Find where the given text appears and provide that cell's center as (x, y) coordinate. 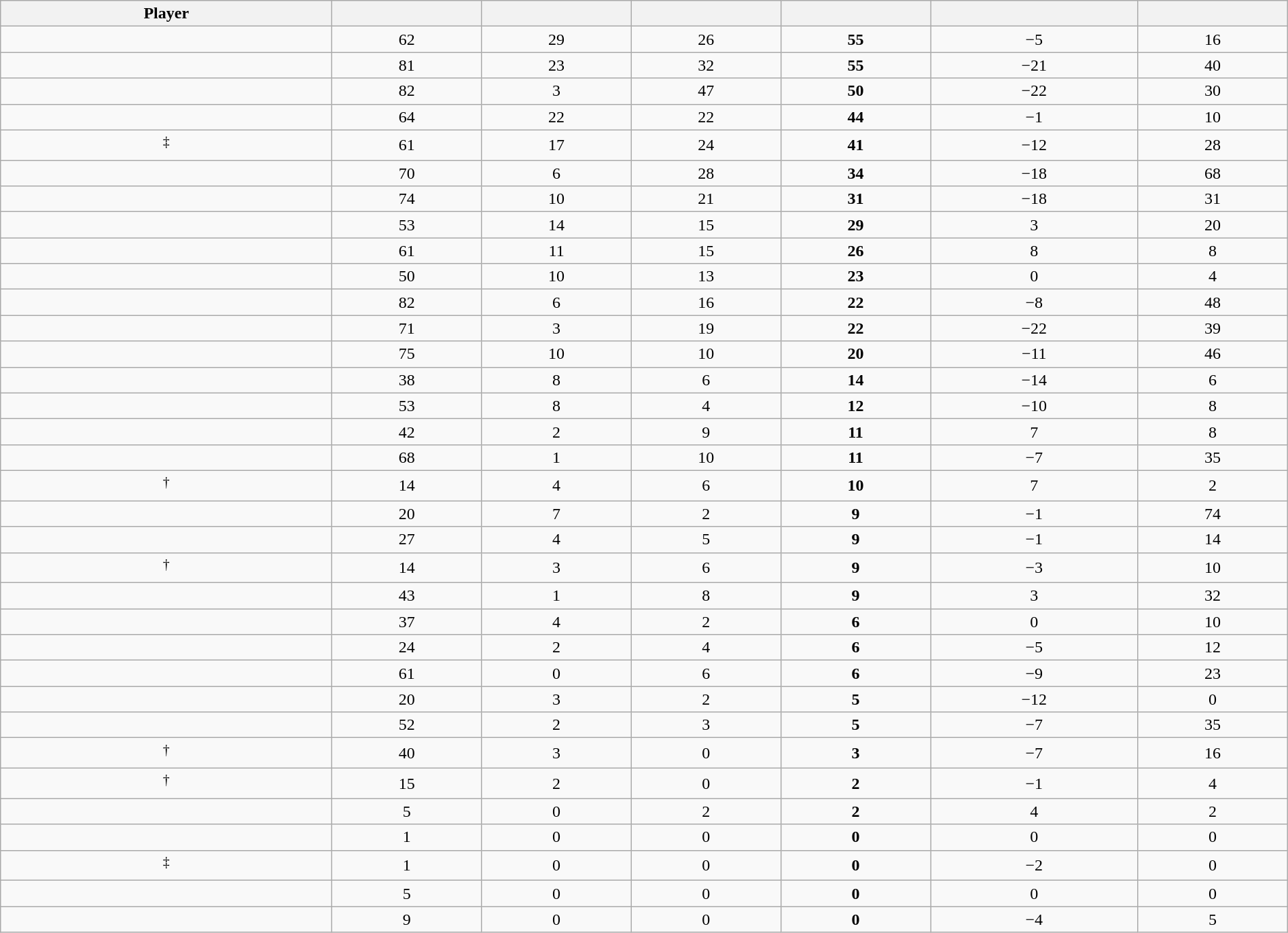
−10 (1034, 406)
−3 (1034, 568)
47 (706, 91)
13 (706, 277)
39 (1213, 328)
48 (1213, 302)
71 (407, 328)
43 (407, 596)
62 (407, 39)
34 (855, 173)
−2 (1034, 866)
64 (407, 117)
42 (407, 432)
19 (706, 328)
30 (1213, 91)
−8 (1034, 302)
41 (855, 145)
44 (855, 117)
−4 (1034, 919)
27 (407, 540)
−9 (1034, 673)
Player (166, 14)
81 (407, 65)
−14 (1034, 380)
−11 (1034, 354)
75 (407, 354)
38 (407, 380)
37 (407, 622)
17 (556, 145)
46 (1213, 354)
70 (407, 173)
21 (706, 199)
52 (407, 725)
−21 (1034, 65)
